Extract the (X, Y) coordinate from the center of the cell holding the provided text.  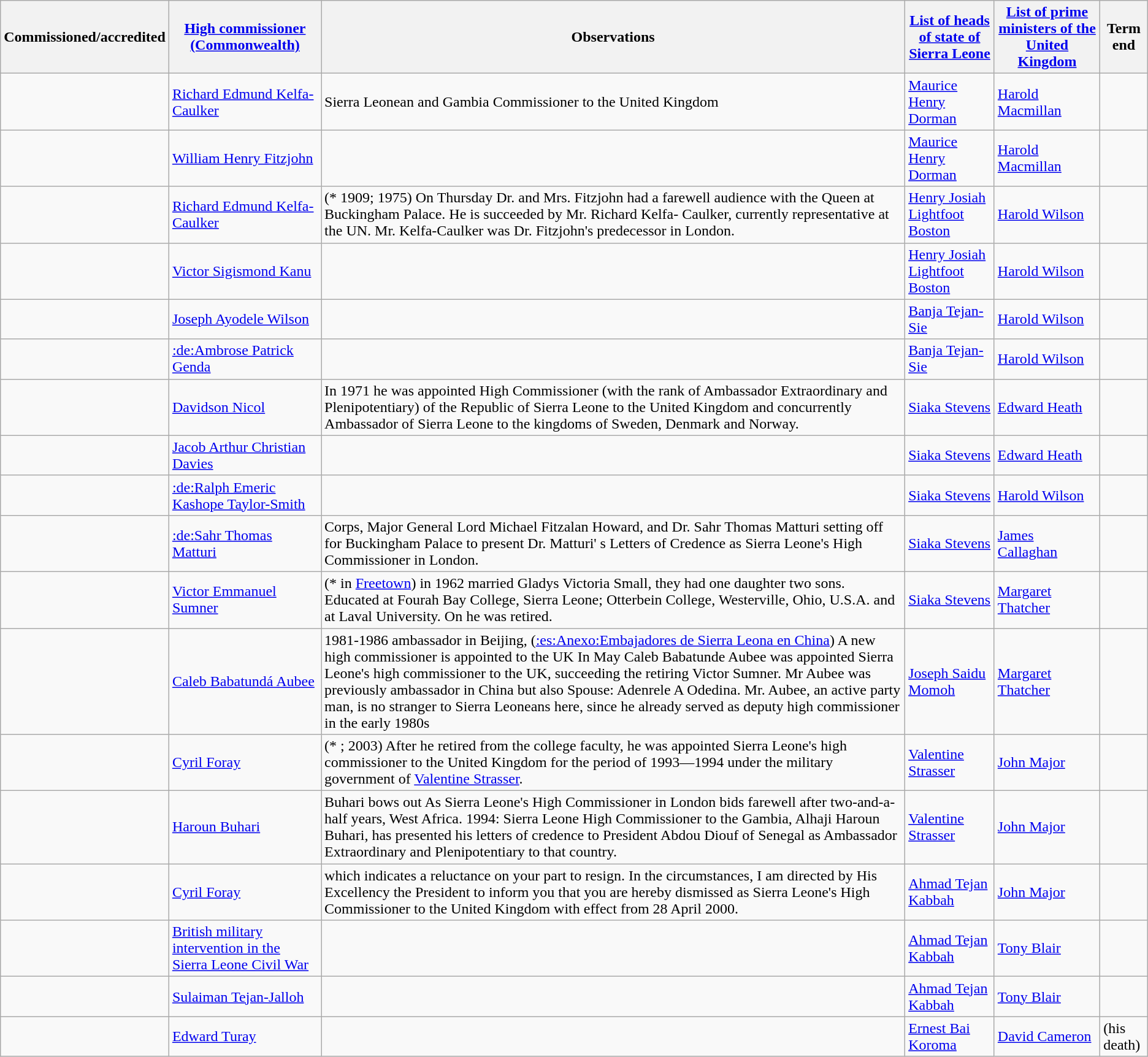
:de:Sahr Thomas Matturi (245, 543)
Caleb Babatundá Aubee (245, 681)
Haroun Buhari (245, 828)
James Callaghan (1047, 543)
Victor Emmanuel Sumner (245, 600)
Commissioned/accredited (85, 37)
Sulaiman Tejan-Jalloh (245, 997)
Sierra Leonean and Gambia Commissioner to the United Kingdom (613, 102)
List of prime ministers of the United Kingdom (1047, 37)
David Cameron (1047, 1036)
Ernest Bai Koroma (950, 1036)
List of heads of state of Sierra Leone (950, 37)
Jacob Arthur Christian Davies (245, 455)
:de:Ralph Emeric Kashope Taylor-Smith (245, 495)
Davidson Nicol (245, 407)
(his death) (1124, 1036)
Joseph Ayodele Wilson (245, 319)
Term end (1124, 37)
William Henry Fitzjohn (245, 158)
Joseph Saidu Momoh (950, 681)
Edward Turay (245, 1036)
Observations (613, 37)
British military intervention in the Sierra Leone Civil War (245, 948)
Victor Sigismond Kanu (245, 271)
High commissioner (Commonwealth) (245, 37)
:de:Ambrose Patrick Genda (245, 359)
